Return [X, Y] of the center of cell containing provided text 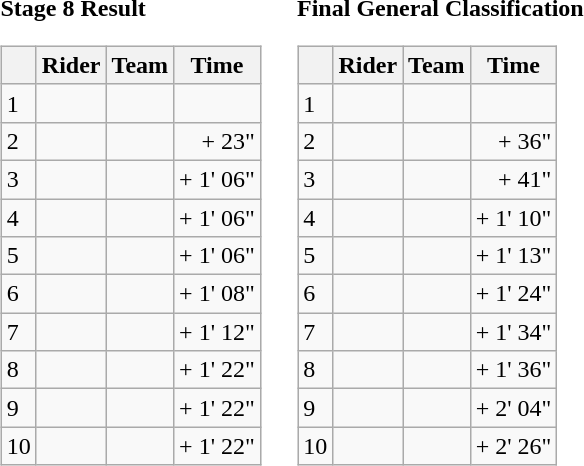
+ 1' 10" [514, 217]
+ 2' 04" [514, 408]
+ 1' 13" [514, 256]
+ 2' 26" [514, 446]
+ 23" [218, 141]
+ 1' 12" [218, 332]
+ 36" [514, 141]
+ 1' 34" [514, 332]
+ 41" [514, 179]
+ 1' 36" [514, 370]
+ 1' 24" [514, 294]
+ 1' 08" [218, 294]
